For the text-containing cell, return its midpoint in (x, y) coordinate format. 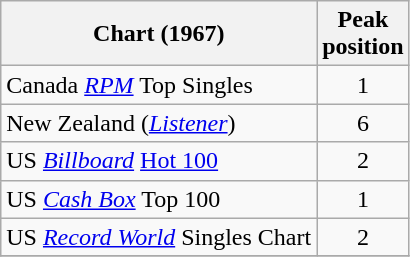
Canada RPM Top Singles (159, 85)
Chart (1967) (159, 34)
Peakposition (363, 34)
US Cash Box Top 100 (159, 199)
New Zealand (Listener) (159, 123)
US Billboard Hot 100 (159, 161)
6 (363, 123)
US Record World Singles Chart (159, 237)
